From the cell containing the given text, extract its center point as (X, Y) coordinate. 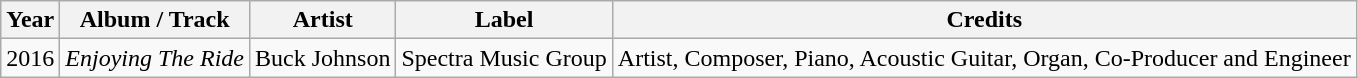
Credits (984, 20)
Year (30, 20)
Enjoying The Ride (155, 58)
Album / Track (155, 20)
Buck Johnson (323, 58)
Artist, Composer, Piano, Acoustic Guitar, Organ, Co-Producer and Engineer (984, 58)
Artist (323, 20)
Label (504, 20)
2016 (30, 58)
Spectra Music Group (504, 58)
